Find where the given text appears and provide that cell's center as [x, y] coordinate. 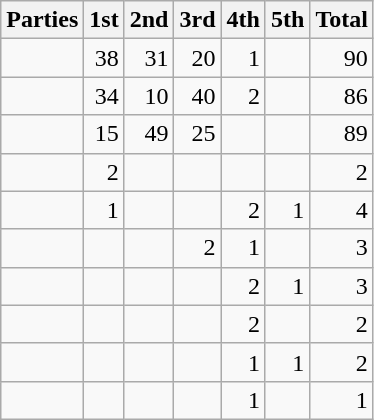
31 [149, 58]
34 [104, 96]
86 [342, 96]
20 [198, 58]
10 [149, 96]
4th [243, 20]
89 [342, 134]
2nd [149, 20]
1st [104, 20]
49 [149, 134]
4 [342, 210]
38 [104, 58]
Parties [42, 20]
90 [342, 58]
15 [104, 134]
25 [198, 134]
5th [287, 20]
Total [342, 20]
3rd [198, 20]
40 [198, 96]
